Provide the (x, y) coordinate of the cell's center where the given text is located.  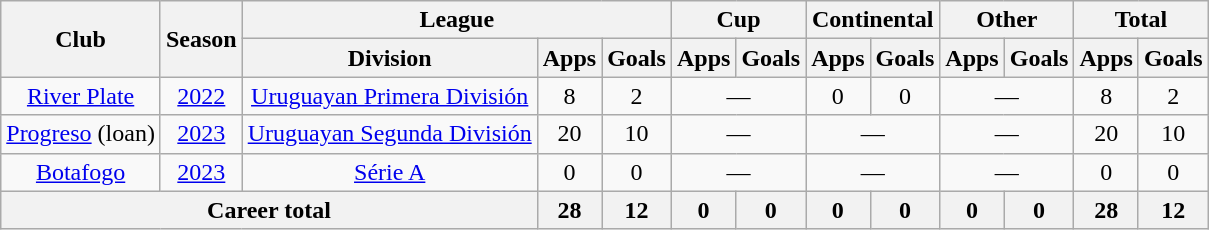
Cup (738, 20)
Botafogo (81, 172)
River Plate (81, 96)
Division (390, 58)
Career total (269, 210)
Progreso (loan) (81, 134)
Other (1007, 20)
Uruguayan Primera División (390, 96)
2022 (201, 96)
Total (1141, 20)
Club (81, 39)
Continental (873, 20)
Série A (390, 172)
League (456, 20)
Season (201, 39)
Uruguayan Segunda División (390, 134)
